Detect which cell encompasses the target text, then output its [x, y] center coordinate. 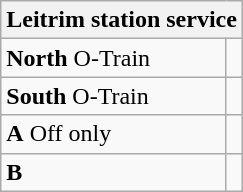
B [114, 172]
North O-Train [114, 58]
Leitrim station service [122, 20]
A Off only [114, 134]
South O-Train [114, 96]
